Return the (x, y) coordinate for the center point of the cell that contains the specified text.  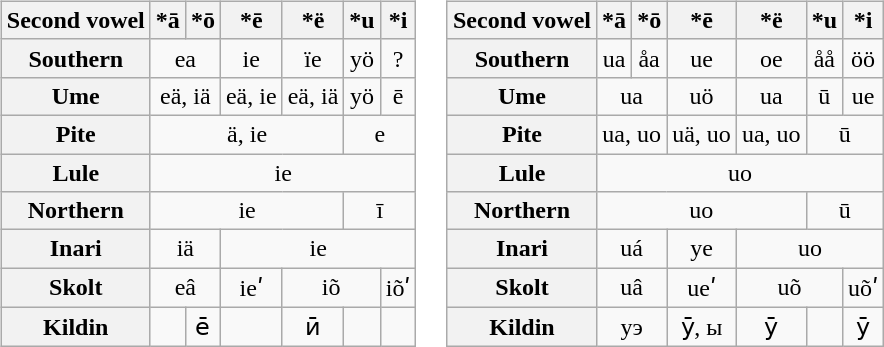
ӯ, ы (702, 327)
ӣ (313, 327)
ueʹ (702, 288)
iõʹ (398, 288)
ī (380, 211)
åa (650, 58)
ïe (313, 58)
е̄ (202, 327)
e (380, 134)
iä (185, 249)
uâ (632, 288)
ä, ie (247, 134)
uá (632, 249)
uö (702, 96)
uõʹ (864, 288)
iõ (331, 288)
eä, ie (251, 96)
ieʹ (251, 288)
åå (824, 58)
uä, uo (702, 134)
ye (702, 249)
уэ (632, 327)
uõ (789, 288)
ea (185, 58)
eâ (185, 288)
? (398, 58)
oe (771, 58)
öö (864, 58)
ē (398, 96)
